Return the (x, y) coordinate for the center point of the cell that contains the specified text.  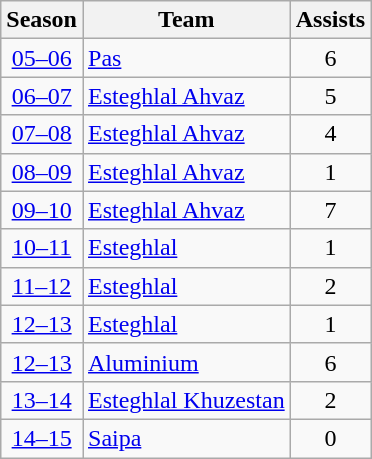
13–14 (42, 400)
Aluminium (186, 362)
0 (330, 438)
10–11 (42, 248)
Saipa (186, 438)
Season (42, 20)
08–09 (42, 172)
07–08 (42, 134)
05–06 (42, 58)
Esteghlal Khuzestan (186, 400)
09–10 (42, 210)
Assists (330, 20)
14–15 (42, 438)
4 (330, 134)
Pas (186, 58)
7 (330, 210)
06–07 (42, 96)
5 (330, 96)
Team (186, 20)
11–12 (42, 286)
